Return [x, y] of the center of cell containing provided text 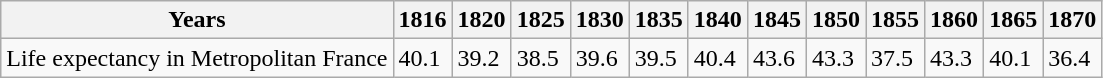
1825 [540, 20]
1845 [776, 20]
36.4 [1072, 58]
1865 [1014, 20]
1840 [718, 20]
39.6 [600, 58]
39.5 [658, 58]
1830 [600, 20]
1855 [896, 20]
1820 [482, 20]
40.4 [718, 58]
38.5 [540, 58]
1860 [954, 20]
1835 [658, 20]
1816 [422, 20]
1850 [836, 20]
43.6 [776, 58]
39.2 [482, 58]
1870 [1072, 20]
Life expectancy in Metropolitan France [197, 58]
Years [197, 20]
37.5 [896, 58]
